Pinpoint the cell where the given text exists, returning its [X, Y] midpoint coordinate. 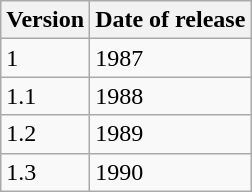
Version [46, 20]
1.1 [46, 96]
1.2 [46, 134]
1990 [170, 172]
1988 [170, 96]
1 [46, 58]
1.3 [46, 172]
1987 [170, 58]
Date of release [170, 20]
1989 [170, 134]
